Identify which cell holds the provided text, then report its (x, y) central coordinate. 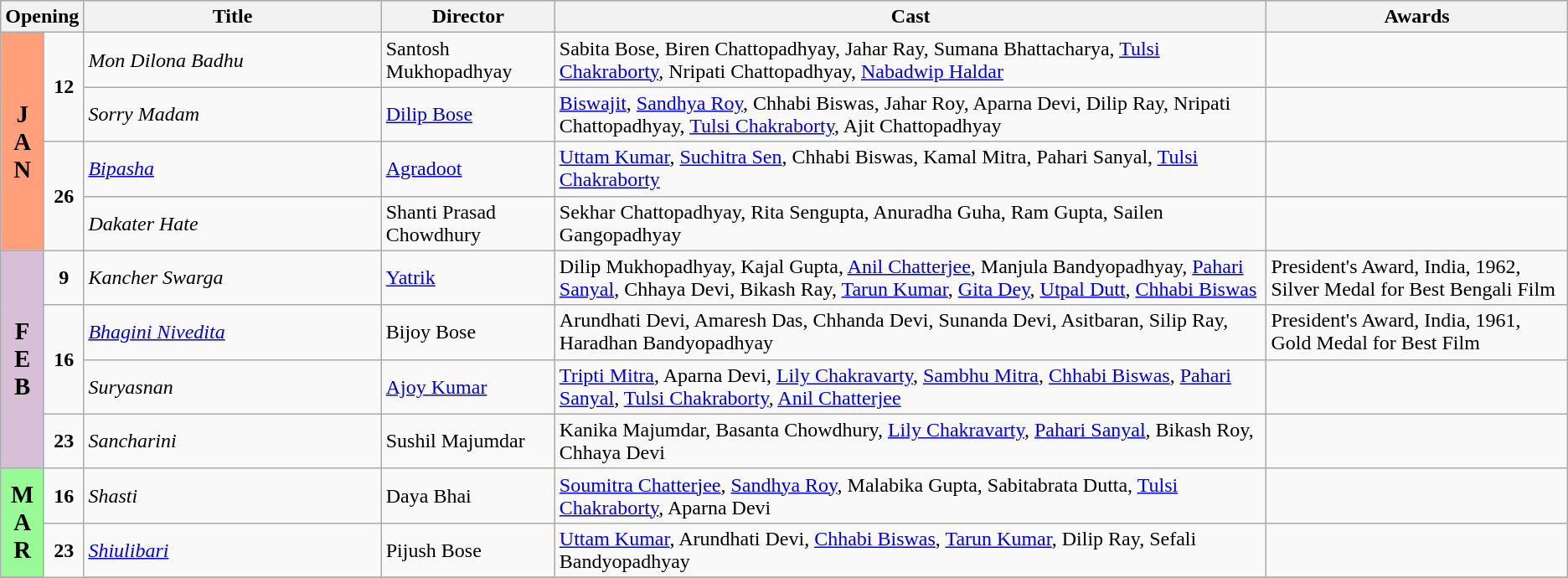
Pijush Bose (467, 550)
Biswajit, Sandhya Roy, Chhabi Biswas, Jahar Roy, Aparna Devi, Dilip Ray, Nripati Chattopadhyay, Tulsi Chakraborty, Ajit Chattopadhyay (910, 114)
Sancharini (233, 441)
Kancher Swarga (233, 278)
Dilip Bose (467, 114)
9 (64, 278)
Kanika Majumdar, Basanta Chowdhury, Lily Chakravarty, Pahari Sanyal, Bikash Roy, Chhaya Devi (910, 441)
Soumitra Chatterjee, Sandhya Roy, Malabika Gupta, Sabitabrata Dutta, Tulsi Chakraborty, Aparna Devi (910, 496)
Arundhati Devi, Amaresh Das, Chhanda Devi, Sunanda Devi, Asitbaran, Silip Ray, Haradhan Bandyopadhyay (910, 332)
Daya Bhai (467, 496)
JAN (23, 142)
Suryasnan (233, 387)
Uttam Kumar, Suchitra Sen, Chhabi Biswas, Kamal Mitra, Pahari Sanyal, Tulsi Chakraborty (910, 169)
Ajoy Kumar (467, 387)
President's Award, India, 1961, Gold Medal for Best Film (1417, 332)
Director (467, 17)
MAR (23, 523)
FEB (23, 359)
Awards (1417, 17)
Santosh Mukhopadhyay (467, 60)
Sekhar Chattopadhyay, Rita Sengupta, Anuradha Guha, Ram Gupta, Sailen Gangopadhyay (910, 223)
Yatrik (467, 278)
Tripti Mitra, Aparna Devi, Lily Chakravarty, Sambhu Mitra, Chhabi Biswas, Pahari Sanyal, Tulsi Chakraborty, Anil Chatterjee (910, 387)
Sorry Madam (233, 114)
Cast (910, 17)
26 (64, 196)
Sabita Bose, Biren Chattopadhyay, Jahar Ray, Sumana Bhattacharya, Tulsi Chakraborty, Nripati Chattopadhyay, Nabadwip Haldar (910, 60)
Shanti Prasad Chowdhury (467, 223)
Bijoy Bose (467, 332)
Title (233, 17)
Mon Dilona Badhu (233, 60)
Shiulibari (233, 550)
12 (64, 87)
Dakater Hate (233, 223)
Agradoot (467, 169)
Uttam Kumar, Arundhati Devi, Chhabi Biswas, Tarun Kumar, Dilip Ray, Sefali Bandyopadhyay (910, 550)
President's Award, India, 1962, Silver Medal for Best Bengali Film (1417, 278)
Bhagini Nivedita (233, 332)
Sushil Majumdar (467, 441)
Bipasha (233, 169)
Shasti (233, 496)
Opening (42, 17)
